Identify which cell holds the provided text, then report its (x, y) central coordinate. 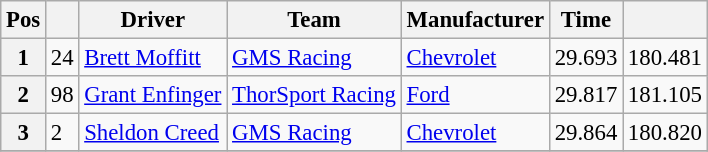
180.820 (666, 133)
29.693 (586, 58)
Ford (475, 95)
Sheldon Creed (153, 133)
24 (62, 58)
3 (24, 133)
Time (586, 20)
29.864 (586, 133)
Team (314, 20)
98 (62, 95)
Pos (24, 20)
Manufacturer (475, 20)
180.481 (666, 58)
1 (24, 58)
Grant Enfinger (153, 95)
Brett Moffitt (153, 58)
181.105 (666, 95)
ThorSport Racing (314, 95)
Driver (153, 20)
29.817 (586, 95)
